Detect which cell encompasses the target text, then output its [X, Y] center coordinate. 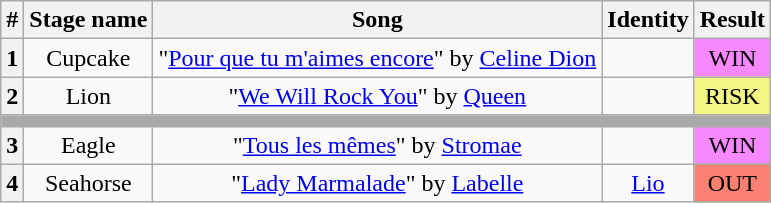
4 [12, 183]
Cupcake [88, 58]
Identity [648, 20]
"Lady Marmalade" by Labelle [378, 183]
RISK [732, 96]
Song [378, 20]
"Tous les mêmes" by Stromae [378, 145]
Eagle [88, 145]
"We Will Rock You" by Queen [378, 96]
2 [12, 96]
1 [12, 58]
"Pour que tu m'aimes encore" by Celine Dion [378, 58]
3 [12, 145]
Stage name [88, 20]
Lio [648, 183]
Result [732, 20]
Seahorse [88, 183]
# [12, 20]
OUT [732, 183]
Lion [88, 96]
